Scan for the cell matching the given text and deliver its (X, Y) coordinate at center. 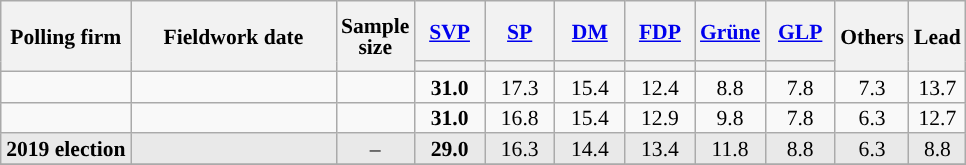
13.4 (660, 150)
Samplesize (375, 36)
2019 election (66, 150)
GLP (800, 31)
9.8 (730, 118)
29.0 (449, 150)
17.3 (520, 86)
– (375, 150)
Fieldwork date (234, 36)
7.3 (872, 86)
14.4 (590, 150)
Polling firm (66, 36)
Others (872, 36)
12.4 (660, 86)
SVP (449, 31)
FDP (660, 31)
DM (590, 31)
12.9 (660, 118)
Lead (938, 36)
12.7 (938, 118)
13.7 (938, 86)
16.8 (520, 118)
16.3 (520, 150)
11.8 (730, 150)
Grüne (730, 31)
SP (520, 31)
